Scan for the cell matching the given text and deliver its (x, y) coordinate at center. 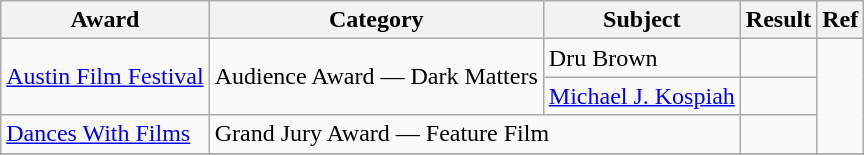
Subject (642, 20)
Audience Award — Dark Matters (376, 77)
Result (778, 20)
Award (105, 20)
Category (376, 20)
Dru Brown (642, 58)
Grand Jury Award — Feature Film (474, 134)
Austin Film Festival (105, 77)
Ref (840, 20)
Michael J. Kospiah (642, 96)
Dances With Films (105, 134)
